Pinpoint the cell where the given text exists, returning its [X, Y] midpoint coordinate. 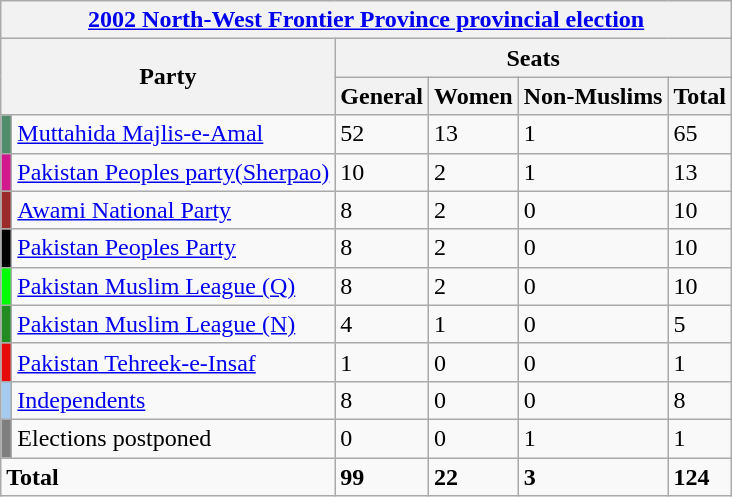
Pakistan Muslim League (N) [174, 324]
Seats [534, 58]
Women [474, 96]
Pakistan Tehreek-e-Insaf [174, 362]
124 [700, 477]
2002 North-West Frontier Province provincial election [366, 20]
22 [474, 477]
52 [382, 134]
Pakistan Peoples Party [174, 248]
Independents [174, 400]
4 [382, 324]
Elections postponed [174, 438]
Non-Muslims [593, 96]
Muttahida Majlis-e-Amal [174, 134]
5 [700, 324]
99 [382, 477]
Party [168, 77]
65 [700, 134]
General [382, 96]
Pakistan Peoples party(Sherpao) [174, 172]
3 [593, 477]
Awami National Party [174, 210]
Pakistan Muslim League (Q) [174, 286]
